Find where the given text appears and provide that cell's center as (x, y) coordinate. 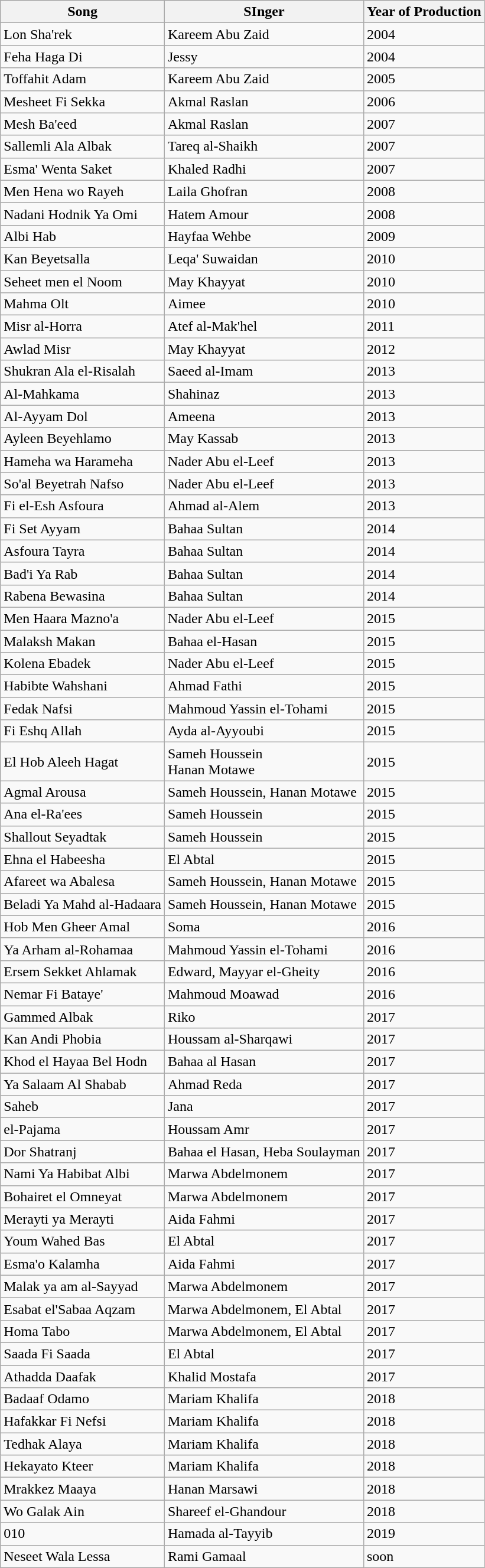
Misr al-Horra (83, 327)
Esma' Wenta Saket (83, 169)
Saheb (83, 1107)
Rami Gamaal (263, 1556)
Ersem Sekket Ahlamak (83, 972)
Sallemli Ala Albak (83, 146)
Malak ya am al-Sayyad (83, 1286)
Fi Eshq Allah (83, 731)
Bohairet el Omneyat (83, 1197)
Bahaa el-Hasan (263, 641)
Shukran Ala el-Risalah (83, 371)
Ahmad al-Alem (263, 506)
Awlad Misr (83, 349)
Mahma Olt (83, 304)
Nadani Hodnik Ya Omi (83, 214)
Saada Fi Saada (83, 1354)
Malaksh Makan (83, 641)
Fedak Nafsi (83, 709)
Merayti ya Merayti (83, 1219)
Hanan Marsawi (263, 1489)
Shallout Seyadtak (83, 837)
Rabena Bewasina (83, 596)
Sameh HousseinHanan Motawe (263, 762)
Kan Beyetsalla (83, 259)
Jessy (263, 57)
Leqa' Suwaidan (263, 259)
Bahaa el Hasan, Heba Soulayman (263, 1152)
Afareet wa Abalesa (83, 882)
Homa Tabo (83, 1331)
Year of Production (424, 12)
So'al Beyetrah Nafso (83, 484)
Shareef el-Ghandour (263, 1511)
2012 (424, 349)
Hekayato Kteer (83, 1466)
Ayleen Beyehlamo (83, 439)
Wo Galak Ain (83, 1511)
Mesheet Fi Sekka (83, 102)
Laila Ghofran (263, 191)
Habibte Wahshani (83, 686)
Nami Ya Habibat Albi (83, 1174)
Khalid Mostafa (263, 1377)
Hob Men Gheer Amal (83, 927)
Fi el-Esh Asfoura (83, 506)
SInger (263, 12)
Tedhak Alaya (83, 1444)
Soma (263, 927)
Asfoura Tayra (83, 551)
Kan Andi Phobia (83, 1039)
Khod el Hayaa Bel Hodn (83, 1062)
2006 (424, 102)
Al-Mahkama (83, 394)
Ayda al-Ayyoubi (263, 731)
Song (83, 12)
Lon Sha'rek (83, 34)
Esma'o Kalamha (83, 1264)
soon (424, 1556)
2011 (424, 327)
010 (83, 1534)
Khaled Radhi (263, 169)
Ameena (263, 416)
Houssam al-Sharqawi (263, 1039)
el-Pajama (83, 1129)
Hamada al-Tayyib (263, 1534)
Hayfaa Wehbe (263, 236)
Tareq al-Shaikh (263, 146)
Ehna el Habeesha (83, 859)
Ana el-Ra'ees (83, 814)
Nemar Fi Bataye' (83, 994)
Hafakkar Fi Nefsi (83, 1422)
Saeed al-Imam (263, 371)
Ahmad Fathi (263, 686)
Bahaa al Hasan (263, 1062)
Seheet men el Noom (83, 282)
Neseet Wala Lessa (83, 1556)
Mesh Ba'eed (83, 124)
Dor Shatranj (83, 1152)
Mahmoud Moawad (263, 994)
Agmal Arousa (83, 792)
Ya Salaam Al Shabab (83, 1084)
Youm Wahed Bas (83, 1241)
Kolena Ebadek (83, 664)
2005 (424, 79)
Ya Arham al-Rohamaa (83, 949)
Gammed Albak (83, 1016)
Hatem Amour (263, 214)
2019 (424, 1534)
May Kassab (263, 439)
Riko (263, 1016)
Al-Ayyam Dol (83, 416)
Houssam Amr (263, 1129)
Beladi Ya Mahd al-Hadaara (83, 904)
Atef al-Mak'hel (263, 327)
Toffahit Adam (83, 79)
Men Hena wo Rayeh (83, 191)
Aimee (263, 304)
2009 (424, 236)
Athadda Daafak (83, 1377)
Ahmad Reda (263, 1084)
Hameha wa Harameha (83, 461)
Badaaf Odamo (83, 1399)
Albi Hab (83, 236)
Edward, Mayyar el-Gheity (263, 972)
Bad'i Ya Rab (83, 573)
Esabat el'Sabaa Aqzam (83, 1309)
Men Haara Mazno'a (83, 618)
Mrakkez Maaya (83, 1489)
Shahinaz (263, 394)
Jana (263, 1107)
El Hob Aleeh Hagat (83, 762)
Fi Set Ayyam (83, 529)
Feha Haga Di (83, 57)
